Provide the [X, Y] coordinate of the cell's center where the given text is located.  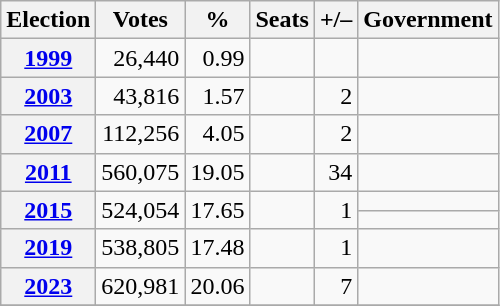
2019 [48, 248]
524,054 [140, 210]
19.05 [218, 172]
4.05 [218, 134]
17.48 [218, 248]
2003 [48, 96]
620,981 [140, 286]
43,816 [140, 96]
1.57 [218, 96]
17.65 [218, 210]
Election [48, 20]
2007 [48, 134]
2015 [48, 210]
7 [336, 286]
112,256 [140, 134]
% [218, 20]
538,805 [140, 248]
Government [428, 20]
20.06 [218, 286]
+/– [336, 20]
560,075 [140, 172]
26,440 [140, 58]
34 [336, 172]
2011 [48, 172]
Seats [282, 20]
1999 [48, 58]
2023 [48, 286]
Votes [140, 20]
0.99 [218, 58]
